Identify which cell holds the provided text, then report its (X, Y) central coordinate. 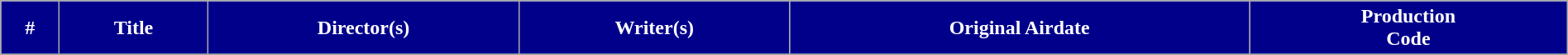
# (30, 28)
Title (134, 28)
Director(s) (363, 28)
ProductionCode (1409, 28)
Writer(s) (655, 28)
Original Airdate (1020, 28)
